Find where the given text appears and provide that cell's center as (X, Y) coordinate. 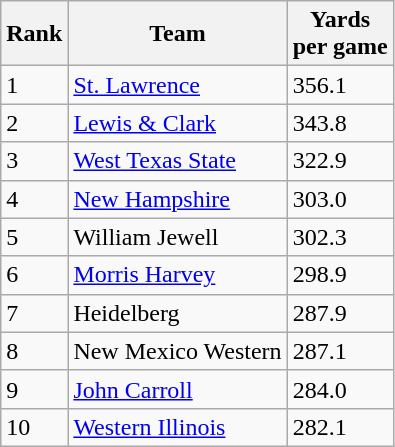
10 (34, 427)
4 (34, 199)
3 (34, 161)
New Mexico Western (178, 351)
Heidelberg (178, 313)
Rank (34, 34)
302.3 (340, 237)
New Hampshire (178, 199)
John Carroll (178, 389)
322.9 (340, 161)
9 (34, 389)
287.9 (340, 313)
Yardsper game (340, 34)
287.1 (340, 351)
5 (34, 237)
Morris Harvey (178, 275)
8 (34, 351)
Lewis & Clark (178, 123)
298.9 (340, 275)
303.0 (340, 199)
7 (34, 313)
1 (34, 85)
284.0 (340, 389)
2 (34, 123)
282.1 (340, 427)
6 (34, 275)
343.8 (340, 123)
West Texas State (178, 161)
St. Lawrence (178, 85)
William Jewell (178, 237)
356.1 (340, 85)
Western Illinois (178, 427)
Team (178, 34)
